Identify which cell holds the provided text, then report its (X, Y) central coordinate. 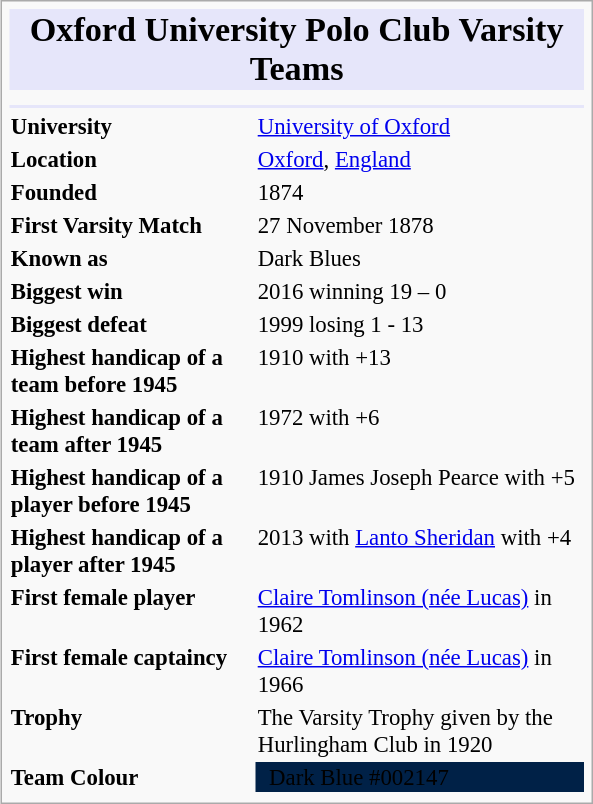
Oxford, England (420, 159)
University (131, 126)
First female player (131, 610)
1910 James Joseph Pearce with +5 (420, 490)
Biggest defeat (131, 324)
Trophy (131, 730)
Dark Blue #002147 (420, 777)
Dark Blues (420, 258)
Biggest win (131, 291)
Location (131, 159)
The Varsity Trophy given by the Hurlingham Club in 1920 (420, 730)
Claire Tomlinson (née Lucas) in 1966 (420, 670)
1999 losing 1 - 13 (420, 324)
First Varsity Match (131, 225)
Oxford University Polo Club Varsity Teams (296, 50)
Known as (131, 258)
Claire Tomlinson (née Lucas) in 1962 (420, 610)
University of Oxford (420, 126)
Highest handicap of a player before 1945 (131, 490)
1972 with +6 (420, 430)
Highest handicap of a player after 1945 (131, 550)
2016 winning 19 – 0 (420, 291)
1910 with +13 (420, 370)
1874 (420, 192)
Founded (131, 192)
2013 with Lanto Sheridan with +4 (420, 550)
Highest handicap of a team after 1945 (131, 430)
27 November 1878 (420, 225)
Team Colour (131, 777)
First female captaincy (131, 670)
Highest handicap of a team before 1945 (131, 370)
